Determine the [X, Y] coordinate at the center of the cell enclosing the given text.  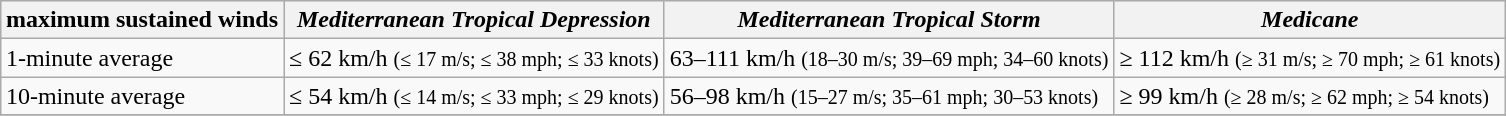
≥ 112 km/h (≥ 31 m/s; ≥ 70 mph; ≥ 61 knots) [1310, 58]
63–111 km/h (18–30 m/s; 39–69 mph; 34–60 knots) [889, 58]
≤ 54 km/h (≤ 14 m/s; ≤ 33 mph; ≤ 29 knots) [474, 96]
56–98 km/h (15–27 m/s; 35–61 mph; 30–53 knots) [889, 96]
Mediterranean Tropical Storm [889, 20]
maximum sustained winds [142, 20]
Medicane [1310, 20]
≥ 99 km/h (≥ 28 m/s; ≥ 62 mph; ≥ 54 knots) [1310, 96]
10-minute average [142, 96]
Mediterranean Tropical Depression [474, 20]
≤ 62 km/h (≤ 17 m/s; ≤ 38 mph; ≤ 33 knots) [474, 58]
1-minute average [142, 58]
